Determine the (X, Y) coordinate at the center of the cell enclosing the given text.  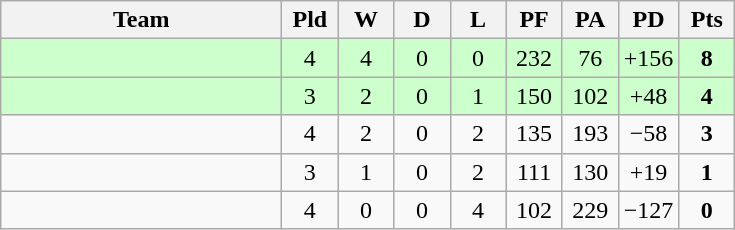
Pts (707, 20)
PD (648, 20)
PF (534, 20)
+48 (648, 96)
135 (534, 134)
111 (534, 172)
130 (590, 172)
229 (590, 210)
Team (142, 20)
L (478, 20)
193 (590, 134)
+19 (648, 172)
8 (707, 58)
Pld (310, 20)
76 (590, 58)
150 (534, 96)
232 (534, 58)
−58 (648, 134)
PA (590, 20)
−127 (648, 210)
+156 (648, 58)
W (366, 20)
D (422, 20)
